Provide the (x, y) coordinate of the cell's center where the given text is located.  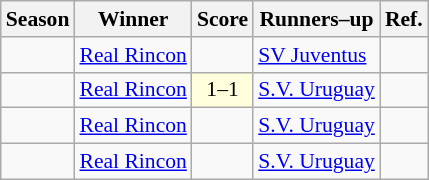
Score (222, 19)
Season (38, 19)
Winner (132, 19)
SV Juventus (316, 55)
Runners–up (316, 19)
Ref. (404, 19)
1–1 (222, 90)
